From the cell containing the given text, extract its center point as (X, Y) coordinate. 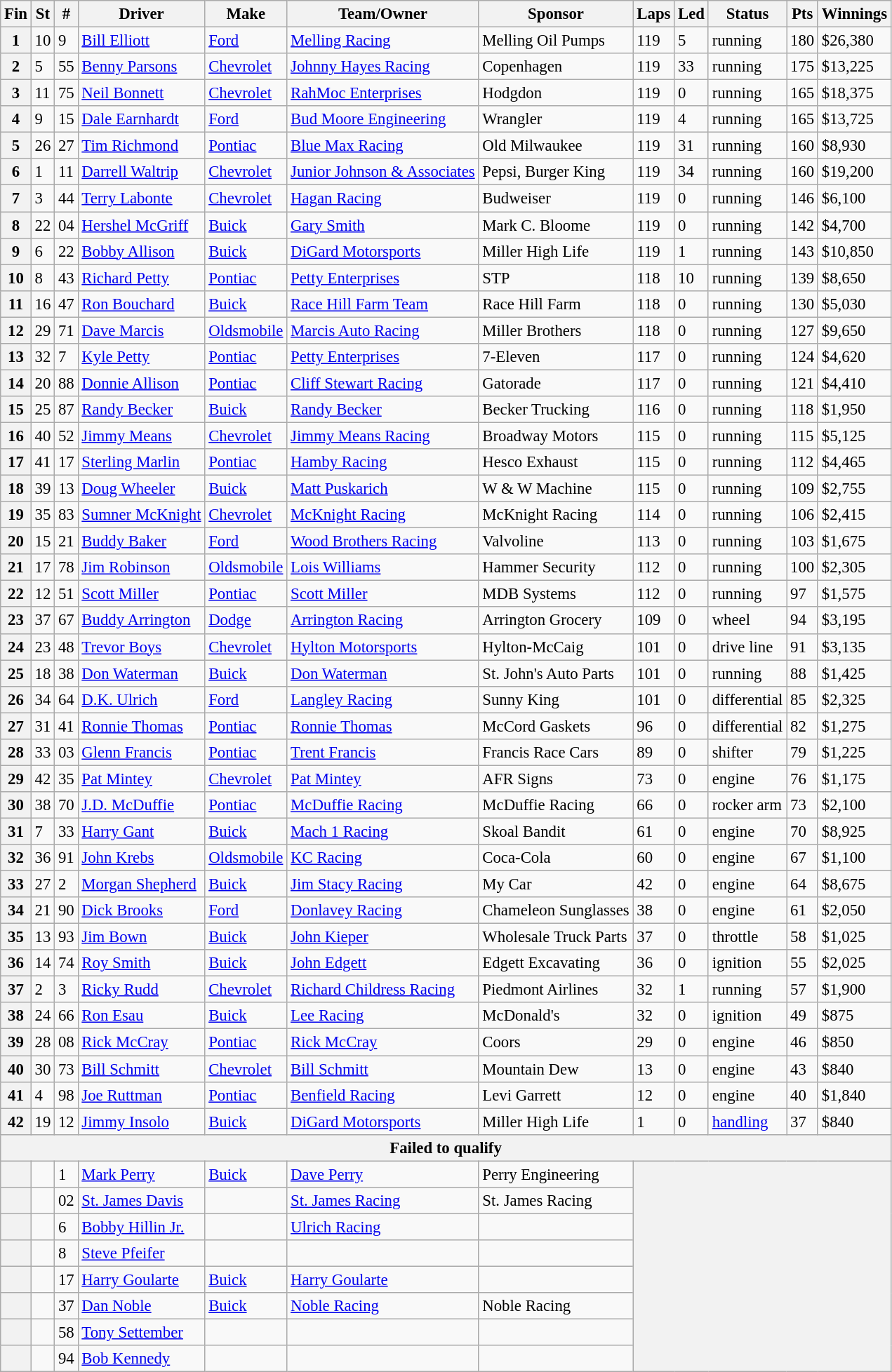
Race Hill Farm Team (383, 304)
KC Racing (383, 858)
103 (803, 542)
Roy Smith (142, 963)
Bob Kennedy (142, 1359)
Neil Bonnett (142, 93)
$18,375 (854, 93)
Sponsor (556, 14)
MDB Systems (556, 594)
Donlavey Racing (383, 910)
Jimmy Means Racing (383, 436)
Buddy Baker (142, 542)
$13,225 (854, 67)
Hylton-McCaig (556, 647)
Coca-Cola (556, 858)
$8,650 (854, 278)
03 (66, 753)
# (66, 14)
175 (803, 67)
wheel (747, 621)
$2,415 (854, 515)
Dick Brooks (142, 910)
My Car (556, 885)
Terry Labonte (142, 199)
Glenn Francis (142, 753)
Langley Racing (383, 699)
Miller Brothers (556, 330)
$1,900 (854, 990)
Old Milwaukee (556, 146)
Laps (654, 14)
Jim Robinson (142, 567)
57 (803, 990)
$875 (854, 1016)
49 (803, 1016)
John Kieper (383, 937)
96 (654, 726)
46 (803, 1042)
$4,620 (854, 357)
Ron Bouchard (142, 304)
Trevor Boys (142, 647)
Bobby Allison (142, 251)
Make (246, 14)
Arrington Grocery (556, 621)
$26,380 (854, 41)
Dave Perry (383, 1174)
Budweiser (556, 199)
Buddy Arrington (142, 621)
Benfield Racing (383, 1095)
$2,025 (854, 963)
Melling Oil Pumps (556, 41)
Valvoline (556, 542)
Dan Noble (142, 1306)
Dave Marcis (142, 330)
Hesco Exhaust (556, 462)
Hammer Security (556, 567)
$1,275 (854, 726)
St. James Davis (142, 1201)
$2,100 (854, 805)
Melling Racing (383, 41)
drive line (747, 647)
$8,930 (854, 146)
shifter (747, 753)
127 (803, 330)
$1,575 (854, 594)
$2,050 (854, 910)
97 (803, 594)
51 (66, 594)
St (42, 14)
McCord Gaskets (556, 726)
142 (803, 225)
rocker arm (747, 805)
130 (803, 304)
90 (66, 910)
Hershel McGriff (142, 225)
Francis Race Cars (556, 753)
Race Hill Farm (556, 304)
Hodgdon (556, 93)
$1,675 (854, 542)
Bud Moore Engineering (383, 119)
139 (803, 278)
Jim Stacy Racing (383, 885)
$1,100 (854, 858)
76 (803, 779)
Donnie Allison (142, 383)
Richard Childress Racing (383, 990)
146 (803, 199)
Trent Francis (383, 753)
Benny Parsons (142, 67)
Winnings (854, 14)
Johnny Hayes Racing (383, 67)
Harry Gant (142, 831)
Hylton Motorsports (383, 647)
Wholesale Truck Parts (556, 937)
02 (66, 1201)
74 (66, 963)
$5,030 (854, 304)
Jimmy Means (142, 436)
handling (747, 1122)
Piedmont Airlines (556, 990)
Dale Earnhardt (142, 119)
Bobby Hillin Jr. (142, 1227)
Jim Bown (142, 937)
$2,305 (854, 567)
Blue Max Racing (383, 146)
$850 (854, 1042)
60 (654, 858)
Sunny King (556, 699)
$19,200 (854, 172)
Team/Owner (383, 14)
$1,950 (854, 410)
RahMoc Enterprises (383, 93)
Steve Pfeifer (142, 1253)
Joe Ruttman (142, 1095)
W & W Machine (556, 489)
Richard Petty (142, 278)
$6,100 (854, 199)
Pepsi, Burger King (556, 172)
Mountain Dew (556, 1069)
Morgan Shepherd (142, 885)
Levi Garrett (556, 1095)
Hamby Racing (383, 462)
Ricky Rudd (142, 990)
Broadway Motors (556, 436)
$5,125 (854, 436)
John Krebs (142, 858)
106 (803, 515)
$4,700 (854, 225)
Darrell Waltrip (142, 172)
7-Eleven (556, 357)
$1,225 (854, 753)
Chameleon Sunglasses (556, 910)
08 (66, 1042)
Copenhagen (556, 67)
116 (654, 410)
52 (66, 436)
98 (66, 1095)
Hagan Racing (383, 199)
75 (66, 93)
$4,410 (854, 383)
100 (803, 567)
114 (654, 515)
Junior Johnson & Associates (383, 172)
Tony Settember (142, 1333)
Status (747, 14)
$2,325 (854, 699)
Skoal Bandit (556, 831)
STP (556, 278)
44 (66, 199)
Ulrich Racing (383, 1227)
J.D. McDuffie (142, 805)
$10,850 (854, 251)
71 (66, 330)
Jimmy Insolo (142, 1122)
87 (66, 410)
D.K. Ulrich (142, 699)
$1,425 (854, 673)
143 (803, 251)
Sumner McKnight (142, 515)
$1,840 (854, 1095)
Driver (142, 14)
John Edgett (383, 963)
180 (803, 41)
$1,025 (854, 937)
Lois Williams (383, 567)
Ron Esau (142, 1016)
113 (654, 542)
Edgett Excavating (556, 963)
$9,650 (854, 330)
47 (66, 304)
Kyle Petty (142, 357)
Bill Elliott (142, 41)
Arrington Racing (383, 621)
Failed to qualify (446, 1148)
Becker Trucking (556, 410)
Gary Smith (383, 225)
82 (803, 726)
$8,925 (854, 831)
$8,675 (854, 885)
Matt Puskarich (383, 489)
04 (66, 225)
83 (66, 515)
$2,755 (854, 489)
$13,725 (854, 119)
Mark Perry (142, 1174)
$3,135 (854, 647)
Mark C. Bloome (556, 225)
Perry Engineering (556, 1174)
Gatorade (556, 383)
Fin (16, 14)
85 (803, 699)
Tim Richmond (142, 146)
McDonald's (556, 1016)
Wrangler (556, 119)
St. John's Auto Parts (556, 673)
Mach 1 Racing (383, 831)
Wood Brothers Racing (383, 542)
throttle (747, 937)
124 (803, 357)
89 (654, 753)
93 (66, 937)
78 (66, 567)
79 (803, 753)
Lee Racing (383, 1016)
AFR Signs (556, 779)
Doug Wheeler (142, 489)
Sterling Marlin (142, 462)
Dodge (246, 621)
Led (692, 14)
Coors (556, 1042)
48 (66, 647)
121 (803, 383)
Marcis Auto Racing (383, 330)
Cliff Stewart Racing (383, 383)
Pts (803, 14)
$3,195 (854, 621)
$1,175 (854, 779)
$4,465 (854, 462)
